Locate the cell with the specified text and output its [x, y] center coordinate. 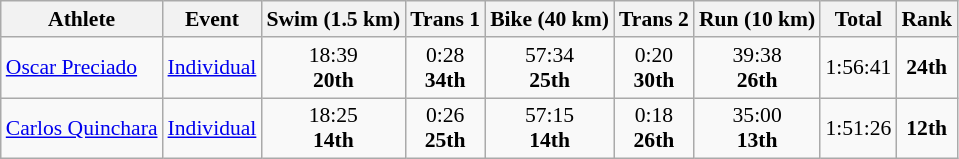
Oscar Preciado [82, 68]
35:0013th [757, 128]
39:38 26th [757, 68]
0:2625th [445, 128]
57:3425th [550, 68]
12th [926, 128]
1:56:41 [858, 68]
0:1826th [654, 128]
18:2514th [333, 128]
Run (10 km) [757, 19]
Bike (40 km) [550, 19]
Event [212, 19]
1:51:26 [858, 128]
0:2030th [654, 68]
18:3920th [333, 68]
Athlete [82, 19]
Swim (1.5 km) [333, 19]
Total [858, 19]
Carlos Quinchara [82, 128]
Trans 1 [445, 19]
24th [926, 68]
0:2834th [445, 68]
Rank [926, 19]
Trans 2 [654, 19]
57:1514th [550, 128]
